Extract the (X, Y) coordinate from the center of the cell holding the provided text.  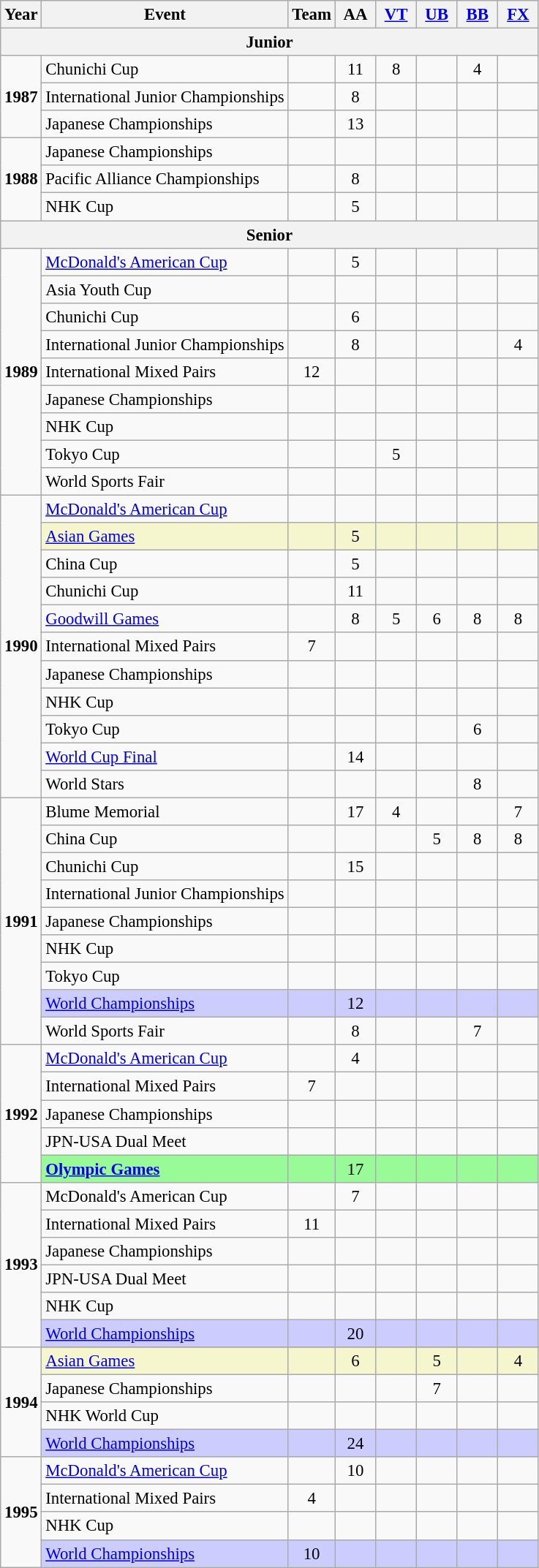
World Cup Final (165, 757)
Event (165, 15)
World Stars (165, 784)
1993 (21, 1265)
FX (519, 15)
1987 (21, 96)
Goodwill Games (165, 619)
24 (355, 1444)
Year (21, 15)
Senior (269, 235)
1988 (21, 180)
Blume Memorial (165, 811)
AA (355, 15)
20 (355, 1333)
15 (355, 866)
1990 (21, 647)
1995 (21, 1512)
Olympic Games (165, 1169)
1994 (21, 1402)
1989 (21, 371)
Team (312, 15)
1992 (21, 1114)
BB (478, 15)
NHK World Cup (165, 1416)
VT (396, 15)
Junior (269, 42)
14 (355, 757)
UB (437, 15)
Pacific Alliance Championships (165, 179)
1991 (21, 921)
Asia Youth Cup (165, 289)
13 (355, 124)
